Scan for the cell matching the given text and deliver its (X, Y) coordinate at center. 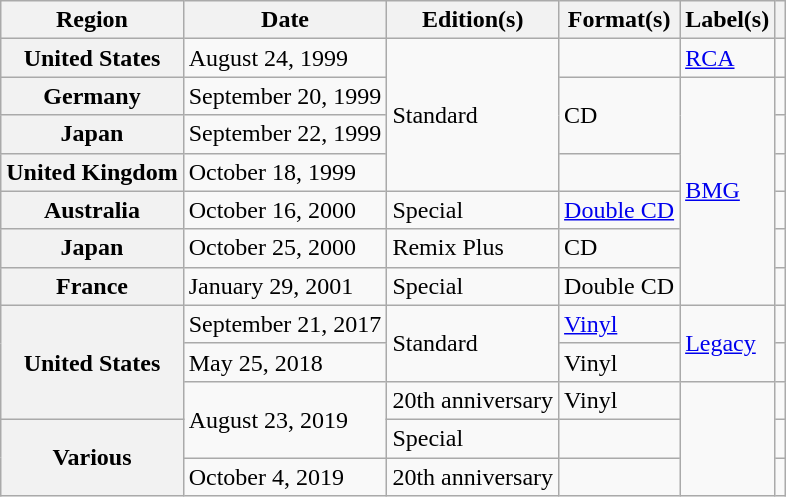
Legacy (728, 343)
Remix Plus (473, 248)
October 18, 1999 (285, 172)
Date (285, 20)
RCA (728, 58)
August 23, 2019 (285, 419)
September 20, 1999 (285, 96)
Region (92, 20)
January 29, 2001 (285, 286)
October 4, 2019 (285, 477)
United Kingdom (92, 172)
Various (92, 457)
Edition(s) (473, 20)
September 22, 1999 (285, 134)
October 25, 2000 (285, 248)
Label(s) (728, 20)
BMG (728, 191)
Australia (92, 210)
September 21, 2017 (285, 324)
France (92, 286)
Format(s) (620, 20)
Germany (92, 96)
May 25, 2018 (285, 362)
October 16, 2000 (285, 210)
August 24, 1999 (285, 58)
